Find where the given text appears and provide that cell's center as (x, y) coordinate. 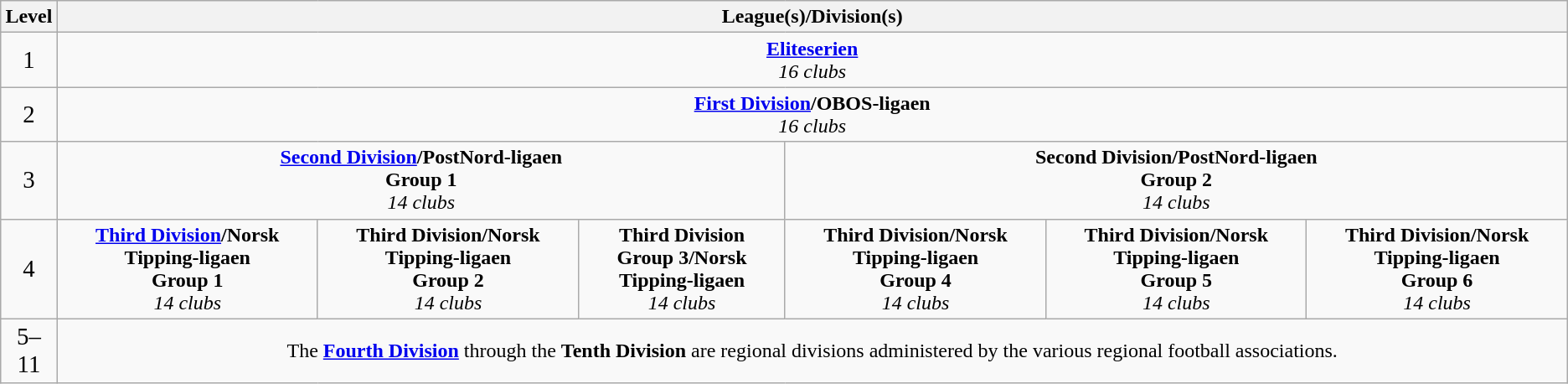
1 (28, 60)
Third Division/Norsk Tipping-ligaenGroup 214 clubs (447, 268)
First Division/OBOS-ligaen16 clubs (812, 114)
Second Division/PostNord-ligaenGroup 214 clubs (1176, 180)
League(s)/Division(s) (812, 17)
Eliteserien16 clubs (812, 60)
2 (28, 114)
Third Division/Norsk Tipping-ligaenGroup 414 clubs (915, 268)
Third Division/Norsk Tipping-ligaenGroup 514 clubs (1176, 268)
Third DivisionGroup 3/Norsk Tipping-ligaen14 clubs (682, 268)
Level (28, 17)
3 (28, 180)
5–11 (28, 350)
Third Division/Norsk Tipping-ligaenGroup 114 clubs (188, 268)
Third Division/Norsk Tipping-ligaenGroup 614 clubs (1437, 268)
The Fourth Division through the Tenth Division are regional divisions administered by the various regional football associations. (812, 350)
Second Division/PostNord-ligaenGroup 114 clubs (420, 180)
4 (28, 268)
